Scan for the cell matching the given text and deliver its [X, Y] coordinate at center. 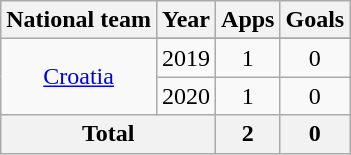
2019 [186, 58]
Croatia [79, 77]
Total [108, 134]
National team [79, 20]
Year [186, 20]
Apps [248, 20]
2020 [186, 96]
Goals [315, 20]
2 [248, 134]
